Pinpoint the cell where the given text exists, returning its [X, Y] midpoint coordinate. 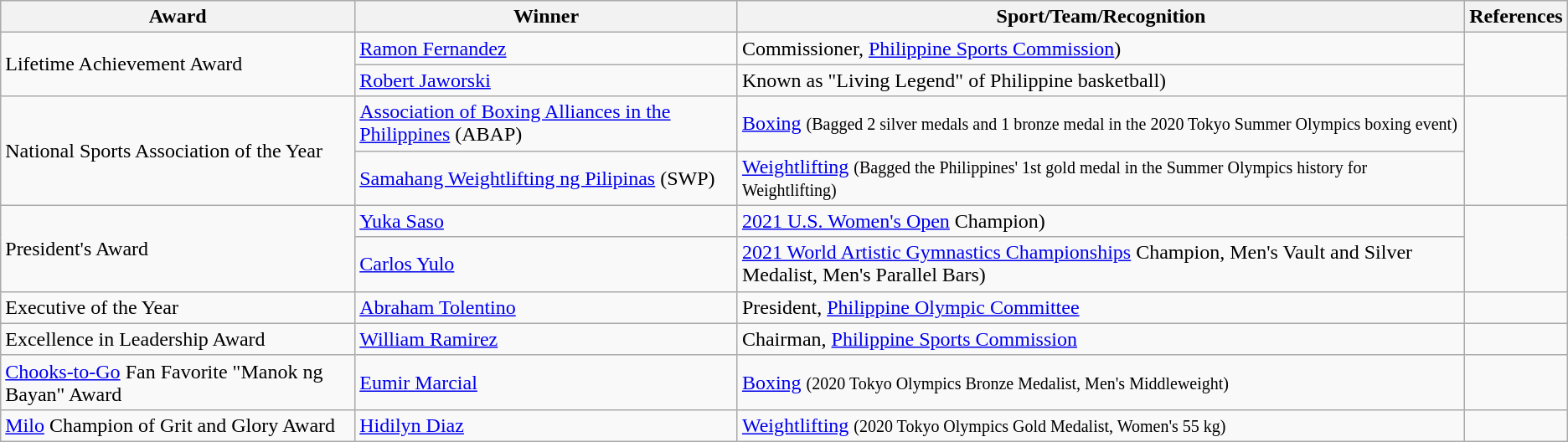
Boxing (Bagged 2 silver medals and 1 bronze medal in the 2020 Tokyo Summer Olympics boxing event) [1101, 124]
Yuka Saso [546, 221]
Eumir Marcial [546, 382]
President, Philippine Olympic Committee [1101, 307]
Samahang Weightlifting ng Pilipinas (SWP) [546, 177]
Ramon Fernandez [546, 49]
Milo Champion of Grit and Glory Award [178, 425]
President's Award [178, 248]
Boxing (2020 Tokyo Olympics Bronze Medalist, Men's Middleweight) [1101, 382]
Hidilyn Diaz [546, 425]
National Sports Association of the Year [178, 151]
Carlos Yulo [546, 265]
Excellence in Leadership Award [178, 339]
Winner [546, 17]
William Ramirez [546, 339]
Abraham Tolentino [546, 307]
Award [178, 17]
Weightlifting (Bagged the Philippines' 1st gold medal in the Summer Olympics history for Weightlifting) [1101, 177]
Chooks-to-Go Fan Favorite "Manok ng Bayan" Award [178, 382]
Weightlifting (2020 Tokyo Olympics Gold Medalist, Women's 55 kg) [1101, 425]
Robert Jaworski [546, 80]
Association of Boxing Alliances in the Philippines (ABAP) [546, 124]
2021 World Artistic Gymnastics Championships Champion, Men's Vault and Silver Medalist, Men's Parallel Bars) [1101, 265]
Executive of the Year [178, 307]
Known as "Living Legend" of Philippine basketball) [1101, 80]
Chairman, Philippine Sports Commission [1101, 339]
References [1516, 17]
2021 U.S. Women's Open Champion) [1101, 221]
Commissioner, Philippine Sports Commission) [1101, 49]
Lifetime Achievement Award [178, 64]
Sport/Team/Recognition [1101, 17]
